Output the (X, Y) coordinate of the center of the cell containing the given text.  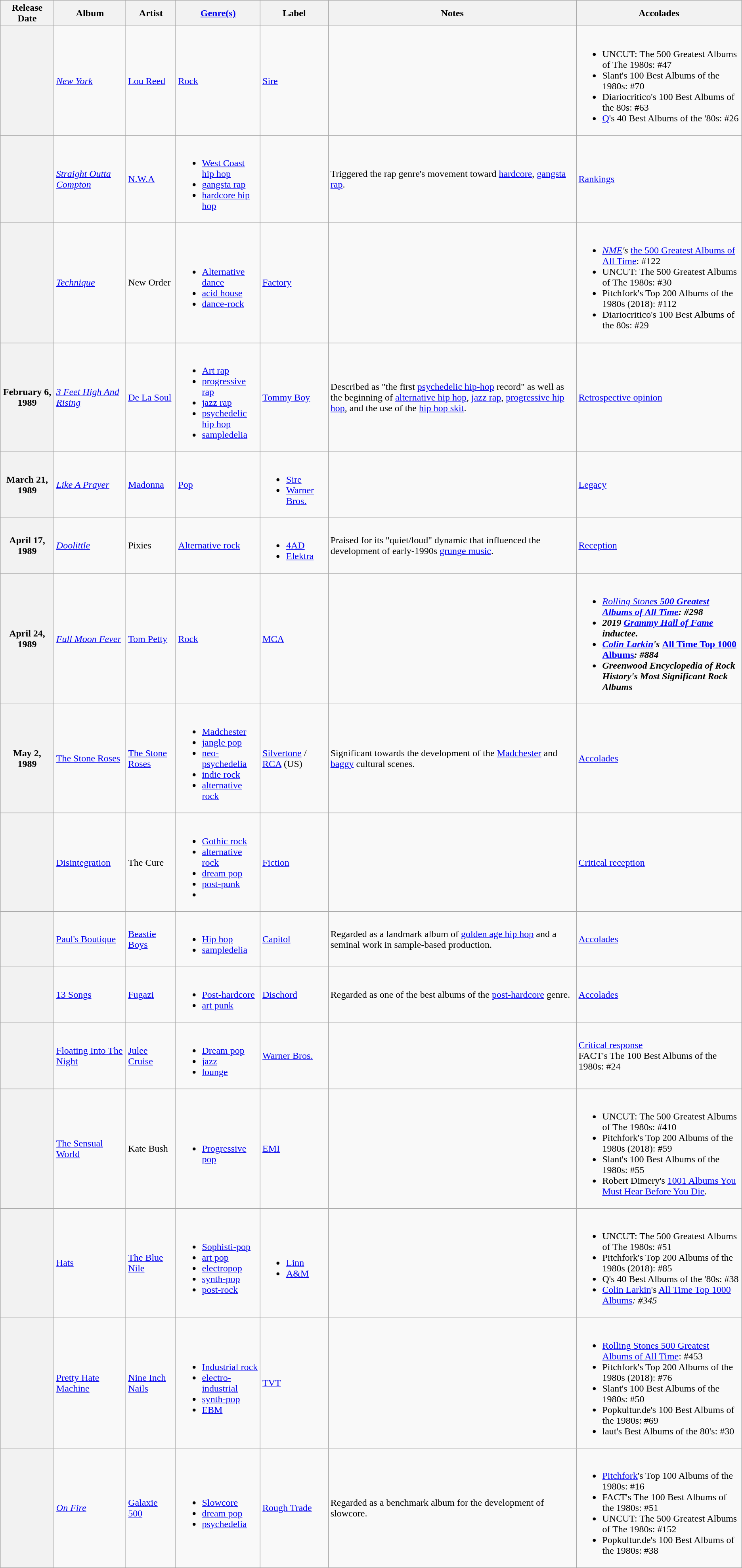
SireWarner Bros. (295, 485)
Silvertone / RCA (US) (295, 758)
Full Moon Fever (90, 638)
Tom Petty (151, 638)
Retrospective opinion (659, 397)
Floating Into The Night (90, 1056)
Significant towards the development of the Madchester and baggy cultural scenes. (452, 758)
Madchesterjangle popneo-psychedeliaindie rockalternative rock (218, 758)
Lou Reed (151, 81)
Paul's Boutique (90, 939)
Industrial rockelectro-industrialsynth-popEBM (218, 1383)
Pop (218, 485)
Madonna (151, 485)
Doolittle (90, 546)
Regarded as one of the best albums of the post-hardcore genre. (452, 995)
On Fire (90, 1508)
West Coast hip hopgangsta raphardcore hip hop (218, 179)
Notes (452, 13)
Hats (90, 1263)
Genre(s) (218, 13)
Galaxie 500 (151, 1508)
De La Soul (151, 397)
Technique (90, 283)
Disintegration (90, 862)
Slowcoredream poppsychedelia (218, 1508)
New York (90, 81)
Fugazi (151, 995)
Regarded as a landmark album of golden age hip hop and a seminal work in sample-based production. (452, 939)
Beastie Boys (151, 939)
13 Songs (90, 995)
April 17, 1989 (27, 546)
New Order (151, 283)
Sophisti-popart popelectropopsynth-poppost-rock (218, 1263)
4ADElektra (295, 546)
Gothic rockalternative rockdream poppost-punk (218, 862)
N.W.A (151, 179)
Pretty Hate Machine (90, 1383)
Rankings (659, 179)
The Sensual World (90, 1149)
Julee Cruise (151, 1056)
February 6, 1989 (27, 397)
Regarded as a benchmark album for the development of slowcore. (452, 1508)
Fiction (295, 862)
Kate Bush (151, 1149)
Warner Bros. (295, 1056)
Album (90, 13)
3 Feet High And Rising (90, 397)
Triggered the rap genre's movement toward hardcore, gangsta rap. (452, 179)
LinnA&M (295, 1263)
Like A Prayer (90, 485)
Dream popjazzlounge (218, 1056)
The Cure (151, 862)
Rough Trade (295, 1508)
April 24, 1989 (27, 638)
Post-hardcoreart punk (218, 995)
Critical reception (659, 862)
May 2, 1989 (27, 758)
TVT (295, 1383)
Progressive pop (218, 1149)
Nine Inch Nails (151, 1383)
Hip hopsampledelia (218, 939)
Straight Outta Compton (90, 179)
Art rapprogressive rapjazz rappsychedelic hip hopsampledelia (218, 397)
Tommy Boy (295, 397)
Factory (295, 283)
Capitol (295, 939)
Praised for its "quiet/loud" dynamic that influenced the development of early-1990s grunge music. (452, 546)
Artist (151, 13)
Alternative rock (218, 546)
Critical responseFACT's The 100 Best Albums of the 1980s: #24 (659, 1056)
Alternative danceacid housedance-rock (218, 283)
Legacy (659, 485)
Dischord (295, 995)
Pixies (151, 546)
March 21, 1989 (27, 485)
Label (295, 13)
The Blue Nile (151, 1263)
Reception (659, 546)
MCA (295, 638)
EMI (295, 1149)
Release Date (27, 13)
Sire (295, 81)
